Capture the cell that displays the provided text and extract its (x, y) central coordinate. 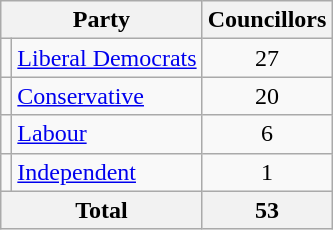
1 (267, 172)
Total (102, 210)
53 (267, 210)
Conservative (107, 96)
Councillors (267, 20)
20 (267, 96)
27 (267, 58)
Independent (107, 172)
Labour (107, 134)
Party (102, 20)
6 (267, 134)
Liberal Democrats (107, 58)
